For the text-containing cell, return its midpoint in (x, y) coordinate format. 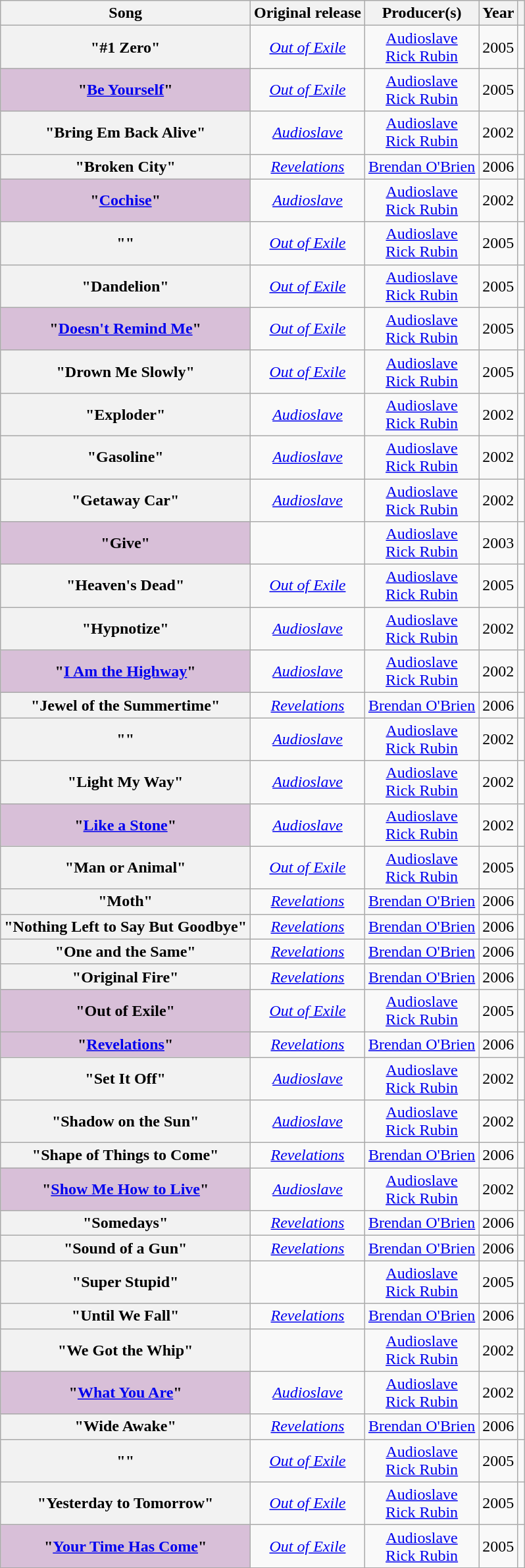
"Gasoline" (126, 457)
"Heaven's Dead" (126, 586)
"Getaway Car" (126, 500)
Song (126, 13)
"Set It Off" (126, 1078)
"I Am the Highway" (126, 671)
Producer(s) (421, 13)
"Exploder" (126, 415)
"Somedays" (126, 1223)
"#1 Zero" (126, 47)
2003 (499, 544)
"Wide Awake" (126, 1427)
"Shape of Things to Come" (126, 1155)
"Shadow on the Sun" (126, 1121)
"Nothing Left to Say But Goodbye" (126, 926)
"One and the Same" (126, 951)
"Yesterday to Tomorrow" (126, 1503)
"Out of Exile" (126, 1011)
"Drown Me Slowly" (126, 371)
"Doesn't Remind Me" (126, 329)
"Man or Animal" (126, 867)
"Give" (126, 544)
Year (499, 13)
"Jewel of the Summertime" (126, 705)
"Broken City" (126, 166)
"Be Yourself" (126, 89)
Original release (308, 13)
"Super Stupid" (126, 1282)
"Until We Fall" (126, 1316)
"Your Time Has Come" (126, 1546)
"Cochise" (126, 200)
"Revelations" (126, 1044)
"Moth" (126, 901)
"We Got the Whip" (126, 1350)
"Original Fire" (126, 976)
"Light My Way" (126, 782)
"Show Me How to Live" (126, 1190)
"Bring Em Back Alive" (126, 133)
"Like a Stone" (126, 825)
"Hypnotize" (126, 629)
"What You Are" (126, 1392)
"Dandelion" (126, 286)
"Sound of a Gun" (126, 1248)
